Determine the (x, y) coordinate at the center of the cell enclosing the given text.  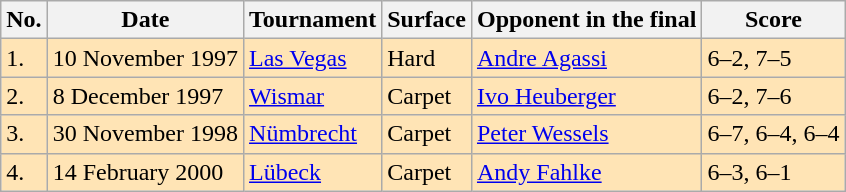
Andre Agassi (586, 58)
Wismar (313, 96)
8 December 1997 (145, 96)
3. (24, 134)
Andy Fahlke (586, 172)
Score (774, 20)
Peter Wessels (586, 134)
6–2, 7–6 (774, 96)
Las Vegas (313, 58)
Surface (427, 20)
6–3, 6–1 (774, 172)
10 November 1997 (145, 58)
Tournament (313, 20)
No. (24, 20)
14 February 2000 (145, 172)
1. (24, 58)
6–2, 7–5 (774, 58)
2. (24, 96)
Opponent in the final (586, 20)
Date (145, 20)
30 November 1998 (145, 134)
6–7, 6–4, 6–4 (774, 134)
Lübeck (313, 172)
Hard (427, 58)
Ivo Heuberger (586, 96)
4. (24, 172)
Nümbrecht (313, 134)
